Pinpoint the cell where the given text exists, returning its [x, y] midpoint coordinate. 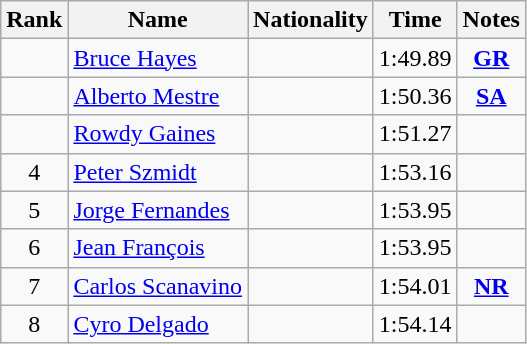
Rowdy Gaines [158, 134]
Jorge Fernandes [158, 210]
Cyro Delgado [158, 324]
1:50.36 [415, 96]
1:54.01 [415, 286]
1:54.14 [415, 324]
Jean François [158, 248]
1:49.89 [415, 58]
Peter Szmidt [158, 172]
6 [34, 248]
Time [415, 20]
Bruce Hayes [158, 58]
4 [34, 172]
Notes [491, 20]
SA [491, 96]
Rank [34, 20]
7 [34, 286]
1:53.16 [415, 172]
Name [158, 20]
Alberto Mestre [158, 96]
Nationality [311, 20]
Carlos Scanavino [158, 286]
5 [34, 210]
GR [491, 58]
NR [491, 286]
1:51.27 [415, 134]
8 [34, 324]
